Provide the [x, y] coordinate of the cell's center where the given text is located.  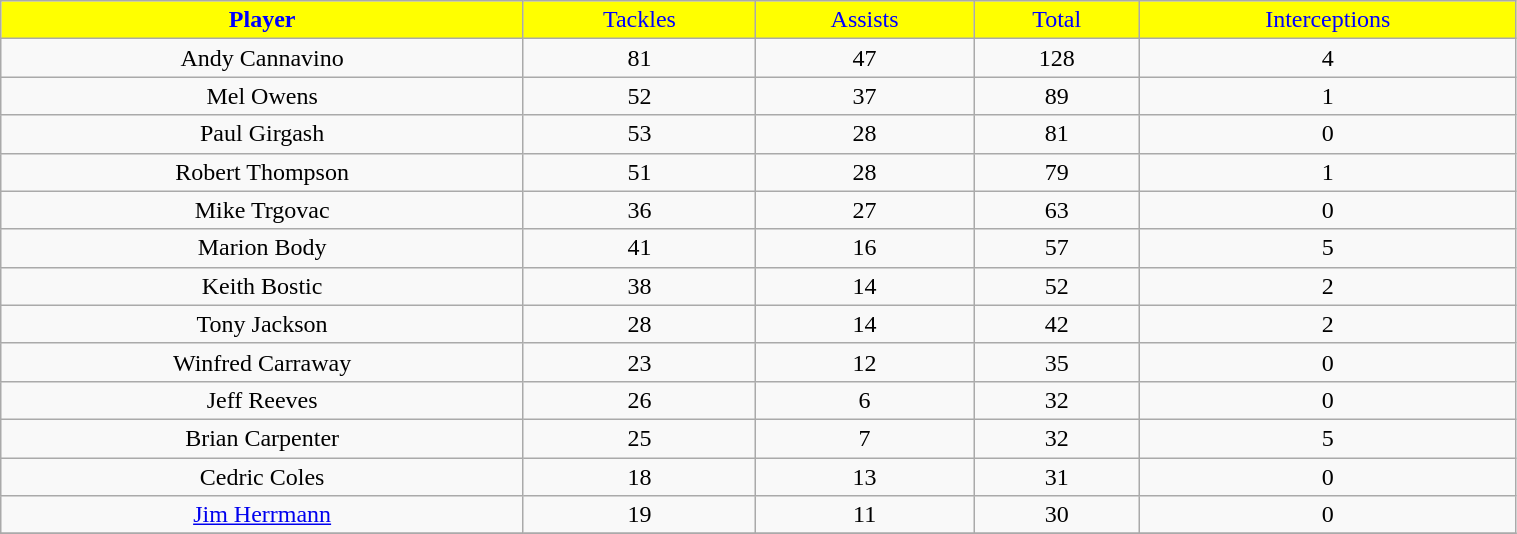
12 [864, 362]
Keith Bostic [262, 286]
128 [1057, 58]
Robert Thompson [262, 172]
30 [1057, 515]
7 [864, 438]
37 [864, 96]
6 [864, 400]
42 [1057, 324]
4 [1328, 58]
Cedric Coles [262, 477]
Jim Herrmann [262, 515]
13 [864, 477]
19 [639, 515]
53 [639, 134]
Mel Owens [262, 96]
41 [639, 248]
Tony Jackson [262, 324]
57 [1057, 248]
Jeff Reeves [262, 400]
23 [639, 362]
79 [1057, 172]
Marion Body [262, 248]
Tackles [639, 20]
18 [639, 477]
63 [1057, 210]
27 [864, 210]
Brian Carpenter [262, 438]
Mike Trgovac [262, 210]
11 [864, 515]
Paul Girgash [262, 134]
Total [1057, 20]
Interceptions [1328, 20]
36 [639, 210]
16 [864, 248]
Andy Cannavino [262, 58]
31 [1057, 477]
25 [639, 438]
89 [1057, 96]
47 [864, 58]
38 [639, 286]
Winfred Carraway [262, 362]
Player [262, 20]
35 [1057, 362]
51 [639, 172]
26 [639, 400]
Assists [864, 20]
